Return (x, y) of the center of cell containing provided text 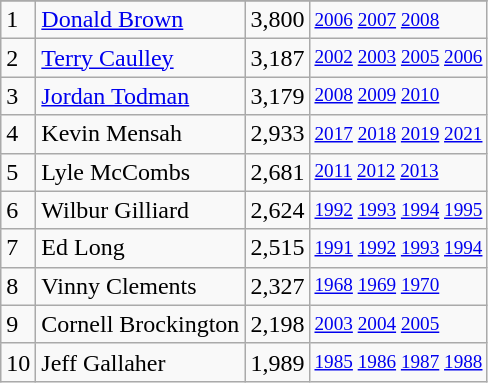
10 (18, 362)
9 (18, 324)
4 (18, 134)
2 (18, 58)
3,179 (278, 96)
2,681 (278, 172)
2003 2004 2005 (398, 324)
Lyle McCombs (140, 172)
2017 2018 2019 2021 (398, 134)
2008 2009 2010 (398, 96)
7 (18, 248)
2,515 (278, 248)
2006 2007 2008 (398, 20)
2002 2003 2005 2006 (398, 58)
1968 1969 1970 (398, 286)
Jeff Gallaher (140, 362)
2,624 (278, 210)
Donald Brown (140, 20)
Jordan Todman (140, 96)
3,800 (278, 20)
2,198 (278, 324)
1 (18, 20)
8 (18, 286)
2011 2012 2013 (398, 172)
1985 1986 1987 1988 (398, 362)
2,327 (278, 286)
Kevin Mensah (140, 134)
5 (18, 172)
Ed Long (140, 248)
Vinny Clements (140, 286)
3,187 (278, 58)
Cornell Brockington (140, 324)
3 (18, 96)
1,989 (278, 362)
1991 1992 1993 1994 (398, 248)
1992 1993 1994 1995 (398, 210)
6 (18, 210)
2,933 (278, 134)
Wilbur Gilliard (140, 210)
Terry Caulley (140, 58)
